Capture the cell that displays the provided text and extract its (X, Y) central coordinate. 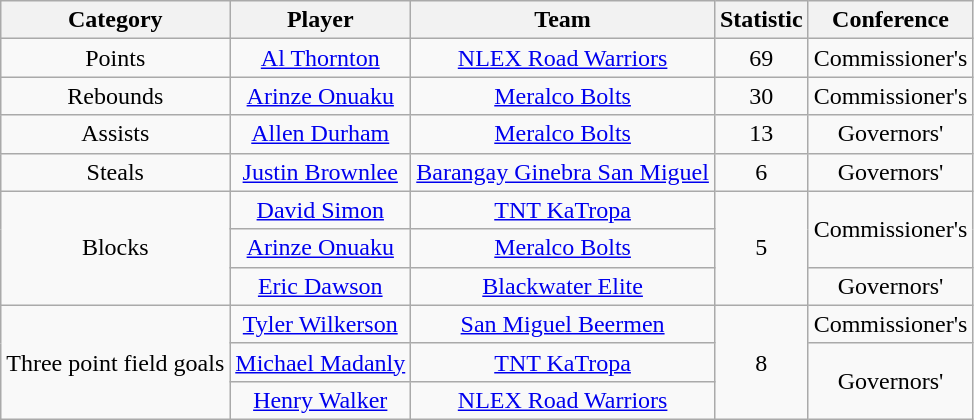
Assists (116, 134)
6 (761, 172)
Michael Madanly (320, 362)
Henry Walker (320, 400)
Category (116, 20)
Rebounds (116, 96)
5 (761, 248)
Statistic (761, 20)
Al Thornton (320, 58)
Steals (116, 172)
8 (761, 362)
Blocks (116, 248)
Three point field goals (116, 362)
David Simon (320, 210)
Allen Durham (320, 134)
Team (563, 20)
Blackwater Elite (563, 286)
Conference (890, 20)
30 (761, 96)
Justin Brownlee (320, 172)
Barangay Ginebra San Miguel (563, 172)
69 (761, 58)
Tyler Wilkerson (320, 324)
Player (320, 20)
13 (761, 134)
Points (116, 58)
San Miguel Beermen (563, 324)
Eric Dawson (320, 286)
